From the cell containing the given text, extract its center point as (x, y) coordinate. 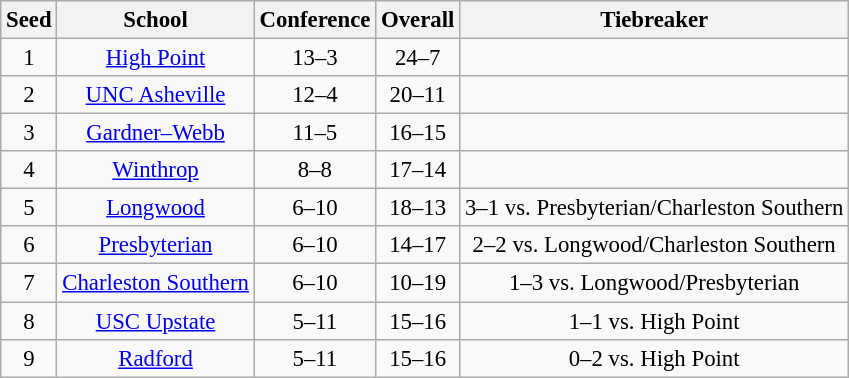
4 (29, 170)
Conference (315, 20)
USC Upstate (156, 321)
Seed (29, 20)
8 (29, 321)
0–2 vs. High Point (654, 358)
1–3 vs. Longwood/Presbyterian (654, 283)
Gardner–Webb (156, 133)
Longwood (156, 208)
3–1 vs. Presbyterian/Charleston Southern (654, 208)
7 (29, 283)
8–8 (315, 170)
1–1 vs. High Point (654, 321)
Winthrop (156, 170)
2–2 vs. Longwood/Charleston Southern (654, 245)
9 (29, 358)
1 (29, 58)
UNC Asheville (156, 95)
Tiebreaker (654, 20)
24–7 (418, 58)
16–15 (418, 133)
18–13 (418, 208)
Radford (156, 358)
2 (29, 95)
10–19 (418, 283)
Charleston Southern (156, 283)
14–17 (418, 245)
13–3 (315, 58)
High Point (156, 58)
12–4 (315, 95)
20–11 (418, 95)
3 (29, 133)
School (156, 20)
Overall (418, 20)
5 (29, 208)
Presbyterian (156, 245)
6 (29, 245)
11–5 (315, 133)
17–14 (418, 170)
